For the text-containing cell, return its midpoint in (x, y) coordinate format. 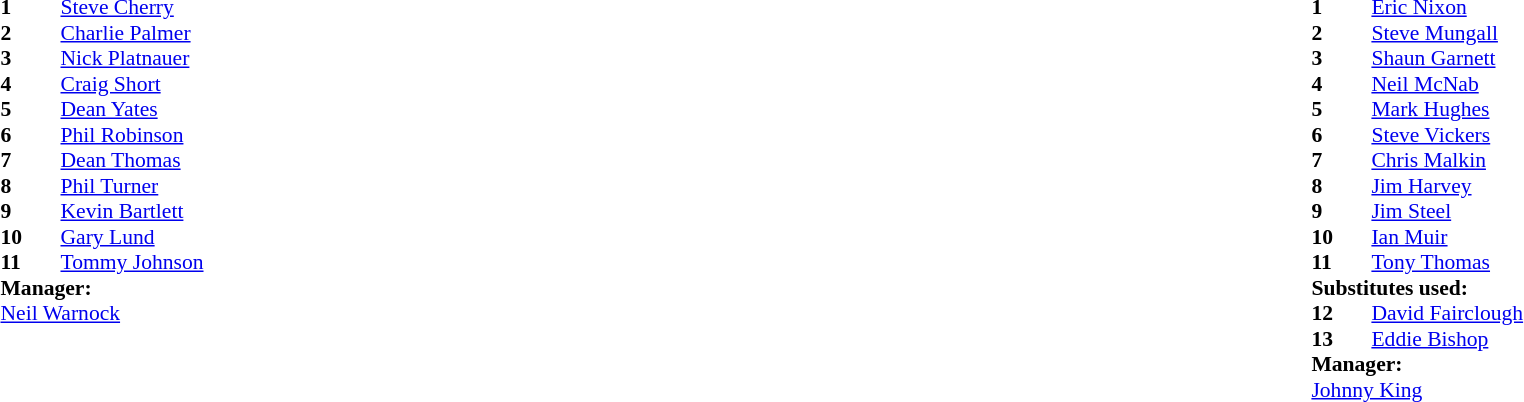
Jim Harvey (1447, 186)
Gary Lund (132, 237)
Jim Steel (1447, 211)
Dean Thomas (132, 161)
Tony Thomas (1447, 263)
Neil McNab (1447, 84)
Kevin Bartlett (132, 211)
13 (1341, 339)
Steve Mungall (1447, 33)
12 (1341, 313)
Chris Malkin (1447, 161)
Steve Vickers (1447, 135)
Charlie Palmer (132, 33)
Shaun Garnett (1447, 59)
Tommy Johnson (132, 263)
Nick Platnauer (132, 59)
Phil Turner (132, 186)
David Fairclough (1447, 313)
Substitutes used: (1417, 288)
Mark Hughes (1447, 109)
Phil Robinson (132, 135)
Craig Short (132, 84)
Neil Warnock (102, 313)
Eddie Bishop (1447, 339)
Ian Muir (1447, 237)
Dean Yates (132, 109)
